Determine the [X, Y] coordinate at the center of the cell enclosing the given text.  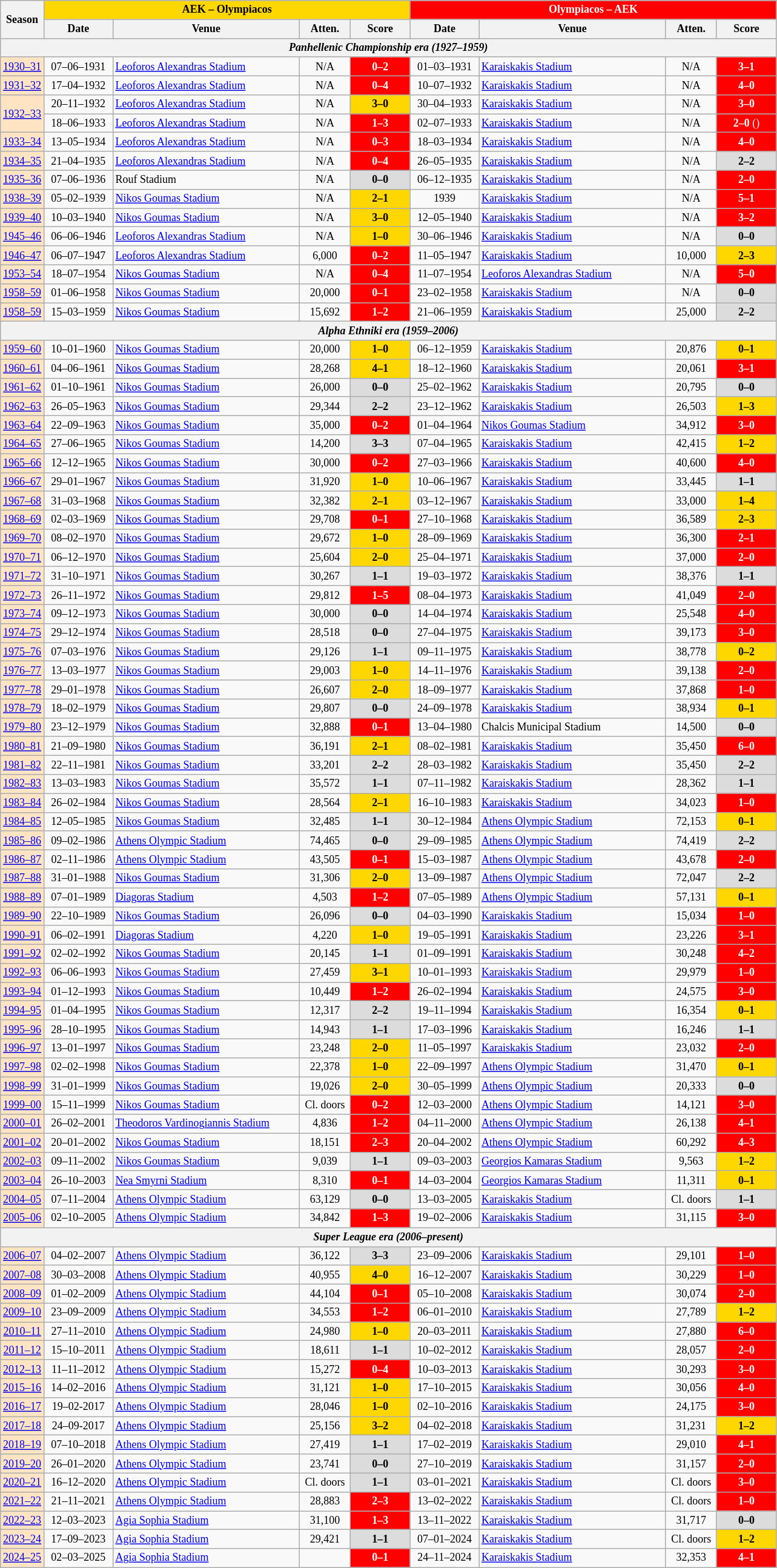
17–04–1932 [78, 85]
08–02–1981 [445, 746]
1972–73 [22, 595]
25–02–1962 [445, 388]
18–03–1934 [445, 142]
30,074 [691, 1294]
Alpha Ethniki era (1959–2006) [389, 331]
14,943 [325, 1030]
2024–25 [22, 1558]
0–3 [380, 142]
22,378 [325, 1067]
1993–94 [22, 992]
06–06–1946 [78, 236]
06–06–1993 [78, 973]
1987–88 [22, 878]
01–10–1961 [78, 388]
Season [22, 19]
29,101 [691, 1256]
29–01–1978 [78, 689]
1980–81 [22, 746]
2002–03 [22, 1162]
1964–65 [22, 445]
29,708 [325, 520]
1999–00 [22, 1105]
1986–87 [22, 859]
1995–96 [22, 1030]
1979–80 [22, 727]
06–12–1959 [445, 350]
10–03–1940 [78, 218]
06–02–1991 [78, 935]
14,200 [325, 445]
09–12–1973 [78, 614]
1965–66 [22, 463]
2010–11 [22, 1331]
26–01–2020 [78, 1463]
26,138 [691, 1124]
15–10–2011 [78, 1351]
15,272 [325, 1369]
4,220 [325, 935]
04–02–2018 [445, 1426]
04–02–2007 [78, 1256]
60,292 [691, 1142]
31,920 [325, 482]
07–01–2024 [445, 1540]
02–10–2005 [78, 1219]
12–05–1940 [445, 218]
23,032 [691, 1048]
31–03–1968 [78, 500]
24–09–1978 [445, 709]
27,880 [691, 1331]
1989–90 [22, 916]
13–03–2005 [445, 1199]
2017–18 [22, 1426]
19–05–1991 [445, 935]
04–06–1961 [78, 368]
20–11–1932 [78, 104]
28–09–1969 [445, 539]
2000–01 [22, 1124]
07–01–1989 [78, 898]
40,955 [325, 1274]
26–02–1984 [78, 803]
29–12–1974 [78, 632]
07–11–2004 [78, 1199]
16,246 [691, 1030]
1945–46 [22, 236]
26–05–1935 [445, 161]
29,421 [325, 1540]
07–04–1965 [445, 445]
1932–33 [22, 114]
22–11–1981 [78, 766]
24,575 [691, 992]
20,061 [691, 368]
18–07–1954 [78, 274]
1974–75 [22, 632]
27,789 [691, 1313]
20,333 [691, 1087]
02–03–1969 [78, 520]
23,226 [691, 935]
1930–31 [22, 67]
1966–67 [22, 482]
28,564 [325, 803]
14–04–1974 [445, 614]
04–11–2000 [445, 1124]
74,419 [691, 841]
05–10–2008 [445, 1294]
30–12–1984 [445, 821]
27,419 [325, 1445]
Theodoros Vardinogiannis Stadium [206, 1124]
30,293 [691, 1369]
Nea Smyrni Stadium [206, 1180]
1981–82 [22, 766]
01–03–1931 [445, 67]
36,122 [325, 1256]
03–12–1967 [445, 500]
13–03–1977 [78, 671]
27–06–1965 [78, 445]
2022–23 [22, 1520]
22–09–1963 [78, 425]
1–5 [380, 595]
10–02–2012 [445, 1351]
31,157 [691, 1463]
25,548 [691, 614]
19–11–1994 [445, 1010]
20,876 [691, 350]
08–04–1973 [445, 595]
37,000 [691, 557]
25,604 [325, 557]
2018–19 [22, 1445]
1–4 [746, 500]
30,248 [691, 953]
2019–20 [22, 1463]
10–03–2013 [445, 1369]
26,000 [325, 388]
06–12–1935 [445, 179]
30,056 [691, 1388]
1968–69 [22, 520]
26–05–1963 [78, 406]
21–06–1959 [445, 313]
1961–62 [22, 388]
31–01–1999 [78, 1087]
1991–92 [22, 953]
1969–70 [22, 539]
1967–68 [22, 500]
Panhellenic Championship era (1927–1959) [389, 47]
14,121 [691, 1105]
01–04–1964 [445, 425]
28,883 [325, 1501]
5–0 [746, 274]
23–09–2009 [78, 1313]
20–04–2002 [445, 1142]
30–03–2008 [78, 1274]
23–09–2006 [445, 1256]
34,842 [325, 1219]
28,362 [691, 784]
19,026 [325, 1087]
23,741 [325, 1463]
2003–04 [22, 1180]
37,868 [691, 689]
2023–24 [22, 1540]
01–06–1958 [78, 293]
07–06–1936 [78, 179]
31–10–1971 [78, 577]
1935–36 [22, 179]
27–10–2019 [445, 1463]
4–3 [746, 1142]
06–01–2010 [445, 1313]
28–10–1995 [78, 1030]
16–12–2007 [445, 1274]
1960–61 [22, 368]
18,611 [325, 1351]
1994–95 [22, 1010]
1985–86 [22, 841]
1938–39 [22, 199]
29,126 [325, 652]
1975–76 [22, 652]
30–04–1933 [445, 104]
42,415 [691, 445]
29,672 [325, 539]
30,229 [691, 1274]
2005–06 [22, 1219]
31,121 [325, 1388]
15,692 [325, 313]
35,000 [325, 425]
10,000 [691, 256]
2004–05 [22, 1199]
5–1 [746, 199]
35,572 [325, 784]
1946–47 [22, 256]
36,191 [325, 746]
1962–63 [22, 406]
32,485 [325, 821]
09–03–2003 [445, 1162]
15,034 [691, 916]
1959–60 [22, 350]
1931–32 [22, 85]
13–05–1934 [78, 142]
13–04–1980 [445, 727]
24–09-2017 [78, 1426]
1933–34 [22, 142]
4,503 [325, 898]
13–03–1983 [78, 784]
29–01–1967 [78, 482]
57,131 [691, 898]
1982–83 [22, 784]
AEK – Olympiacos [226, 10]
23–02–1958 [445, 293]
01–04–1995 [78, 1010]
26,096 [325, 916]
1977–78 [22, 689]
15–03–1959 [78, 313]
9,563 [691, 1162]
27–03–1966 [445, 463]
21–11–2021 [78, 1501]
34,912 [691, 425]
1939 [445, 199]
4–2 [746, 953]
1988–89 [22, 898]
1973–74 [22, 614]
31,100 [325, 1520]
43,678 [691, 859]
30–05–1999 [445, 1087]
31,717 [691, 1520]
72,153 [691, 821]
17–03–1996 [445, 1030]
02–11–1986 [78, 859]
26–11–1972 [78, 595]
18–06–1933 [78, 124]
1992–93 [22, 973]
27–04–1975 [445, 632]
01–02–2009 [78, 1294]
31,470 [691, 1067]
10–06–1967 [445, 482]
36,300 [691, 539]
Chalcis Municipal Stadium [573, 727]
09–11–1975 [445, 652]
1984–85 [22, 821]
39,173 [691, 632]
22–10–1989 [78, 916]
16,354 [691, 1010]
44,104 [325, 1294]
17–10–2015 [445, 1388]
16–10–1983 [445, 803]
29,003 [325, 671]
18–02–1979 [78, 709]
1939–40 [22, 218]
25,156 [325, 1426]
1963–64 [22, 425]
28,057 [691, 1351]
23–12–1962 [445, 406]
38,934 [691, 709]
2001–02 [22, 1142]
31–01–1988 [78, 878]
28,046 [325, 1406]
11–05–1997 [445, 1048]
13–01–1997 [78, 1048]
09–02–1986 [78, 841]
12–03–2000 [445, 1105]
23–12–1979 [78, 727]
2011–12 [22, 1351]
Rouf Stadium [206, 179]
1996–97 [22, 1048]
31,115 [691, 1219]
17–09–2023 [78, 1540]
2–0 () [746, 124]
10–01–1993 [445, 973]
02–10–2016 [445, 1406]
1976–77 [22, 671]
11–11–2012 [78, 1369]
39,138 [691, 671]
02–03–2025 [78, 1558]
20,145 [325, 953]
9,039 [325, 1162]
26–02–1994 [445, 992]
19–02-2017 [78, 1406]
18–12–1960 [445, 368]
07–06–1931 [78, 67]
43,505 [325, 859]
2012–13 [22, 1369]
14–03–2004 [445, 1180]
29,807 [325, 709]
1997–98 [22, 1067]
02–07–1933 [445, 124]
33,201 [325, 766]
26,503 [691, 406]
07–10–2018 [78, 1445]
28,268 [325, 368]
01–12–1993 [78, 992]
09–11–2002 [78, 1162]
2021–22 [22, 1501]
16–12–2020 [78, 1483]
1953–54 [22, 274]
14–02–2016 [78, 1388]
2020–21 [22, 1483]
19–02–2006 [445, 1219]
1970–71 [22, 557]
20,795 [691, 388]
1978–79 [22, 709]
2015–16 [22, 1388]
10–01–1960 [78, 350]
29,979 [691, 973]
26–10–2003 [78, 1180]
05–02–1939 [78, 199]
14–11–1976 [445, 671]
27,459 [325, 973]
07–03–1976 [78, 652]
40,600 [691, 463]
02–02–1998 [78, 1067]
12–12–1965 [78, 463]
13–02–2022 [445, 1501]
36,589 [691, 520]
22–09–1997 [445, 1067]
13–11–2022 [445, 1520]
11–05–1947 [445, 256]
28,518 [325, 632]
26,607 [325, 689]
13–09–1987 [445, 878]
08–02–1970 [78, 539]
25–04–1971 [445, 557]
72,047 [691, 878]
12–05–1985 [78, 821]
32,382 [325, 500]
29,344 [325, 406]
19–03–1972 [445, 577]
23,248 [325, 1048]
25,000 [691, 313]
02–02–1992 [78, 953]
21–04–1935 [78, 161]
20–03–2011 [445, 1331]
6,000 [325, 256]
29,010 [691, 1445]
24–11–2024 [445, 1558]
12,317 [325, 1010]
18,151 [325, 1142]
10,449 [325, 992]
06–07–1947 [78, 256]
4,836 [325, 1124]
1983–84 [22, 803]
07–05–1989 [445, 898]
03–01–2021 [445, 1483]
14,500 [691, 727]
1990–91 [22, 935]
Super League era (2006–present) [389, 1237]
11–07–1954 [445, 274]
15–03–1987 [445, 859]
63,129 [325, 1199]
32,888 [325, 727]
04–03–1990 [445, 916]
74,465 [325, 841]
28–03–1982 [445, 766]
01–09–1991 [445, 953]
26–02–2001 [78, 1124]
24,980 [325, 1331]
17–02–2019 [445, 1445]
1998–99 [22, 1087]
38,778 [691, 652]
12–03–2023 [78, 1520]
11,311 [691, 1180]
32,353 [691, 1558]
18–09–1977 [445, 689]
27–10–1968 [445, 520]
33,445 [691, 482]
31,306 [325, 878]
06–12–1970 [78, 557]
15–11–1999 [78, 1105]
20–01–2002 [78, 1142]
21–09–1980 [78, 746]
30,267 [325, 577]
8,310 [325, 1180]
33,000 [691, 500]
07–11–1982 [445, 784]
34,023 [691, 803]
Olympiacos – AEK [593, 10]
1971–72 [22, 577]
38,376 [691, 577]
30–06–1946 [445, 236]
27–11–2010 [78, 1331]
2016–17 [22, 1406]
2009–10 [22, 1313]
1934–35 [22, 161]
34,553 [325, 1313]
2007–08 [22, 1274]
31,231 [691, 1426]
29,812 [325, 595]
10–07–1932 [445, 85]
24,175 [691, 1406]
2008–09 [22, 1294]
2006–07 [22, 1256]
41,049 [691, 595]
29–09–1985 [445, 841]
